Pinpoint the cell where the given text exists, returning its [x, y] midpoint coordinate. 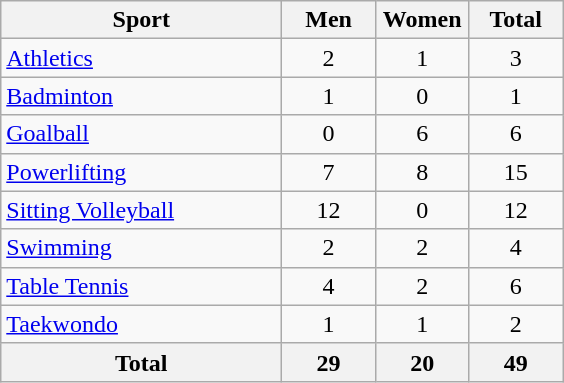
29 [329, 362]
Table Tennis [142, 286]
3 [516, 58]
Women [422, 20]
Sport [142, 20]
7 [329, 172]
Taekwondo [142, 324]
49 [516, 362]
Badminton [142, 96]
Athletics [142, 58]
Sitting Volleyball [142, 210]
Powerlifting [142, 172]
20 [422, 362]
Men [329, 20]
Goalball [142, 134]
Swimming [142, 248]
15 [516, 172]
8 [422, 172]
